Extract the (X, Y) coordinate from the center of the cell holding the provided text.  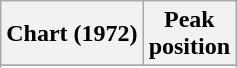
Peakposition (189, 34)
Chart (1972) (72, 34)
